Search for the cell housing the specified text and yield its [x, y] center coordinate. 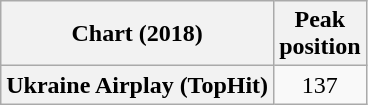
Ukraine Airplay (TopHit) [138, 85]
Chart (2018) [138, 34]
137 [320, 85]
Peakposition [320, 34]
